For the text-containing cell, return its midpoint in [X, Y] coordinate format. 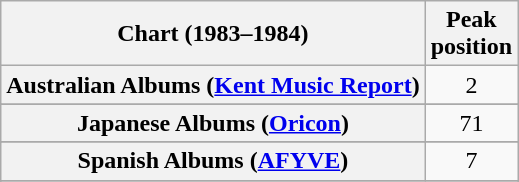
Australian Albums (Kent Music Report) [213, 85]
2 [471, 85]
Spanish Albums (AFYVE) [213, 161]
7 [471, 161]
Peakposition [471, 34]
Japanese Albums (Oricon) [213, 123]
Chart (1983–1984) [213, 34]
71 [471, 123]
